Find where the given text appears and provide that cell's center as (X, Y) coordinate. 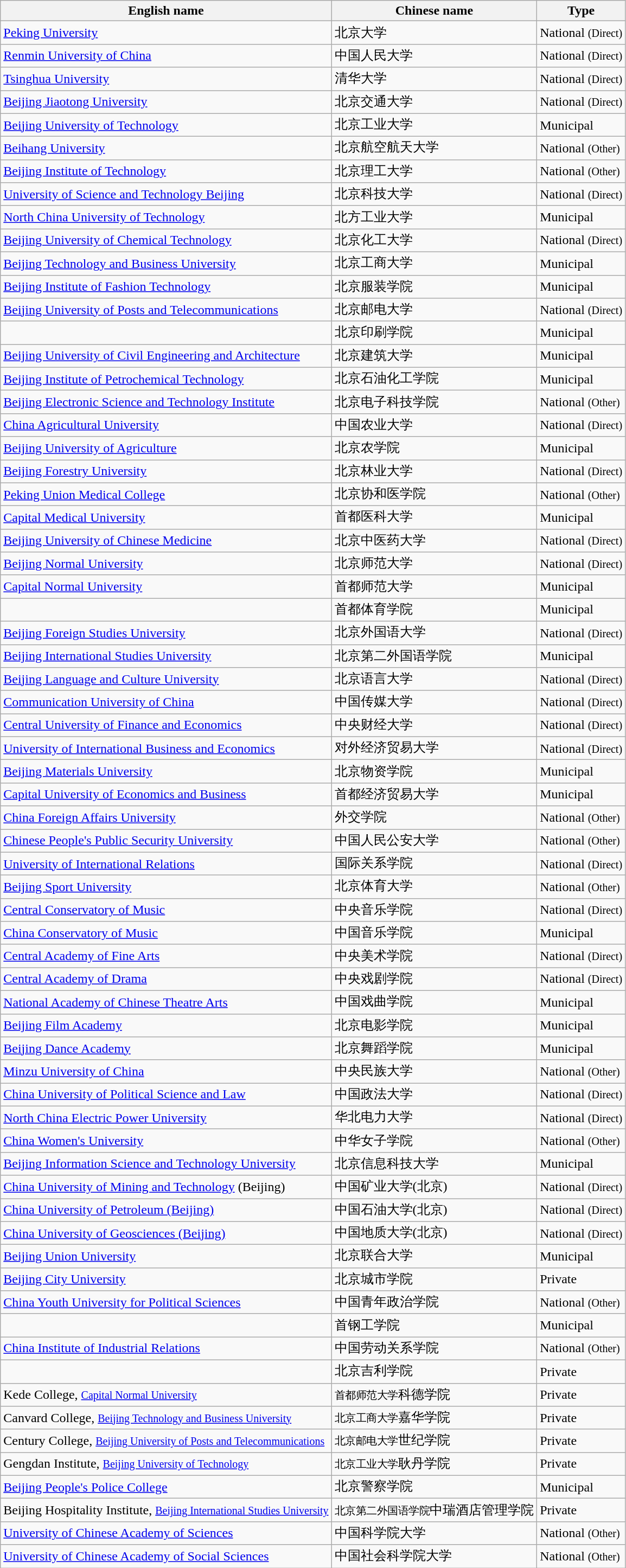
China Institute of Industrial Relations (166, 1348)
北方工业大学 (434, 217)
北京科技大学 (434, 194)
北京邮电大学世纪学院 (434, 1441)
北京工商大学嘉华学院 (434, 1418)
Communication University of China (166, 702)
University of Science and Technology Beijing (166, 194)
北京中医药大学 (434, 540)
Capital Normal University (166, 587)
Beijing Institute of Technology (166, 171)
Renmin University of China (166, 55)
中国戏曲学院 (434, 1002)
对外经济贸易大学 (434, 748)
北京城市学院 (434, 1279)
北京农学院 (434, 448)
Beijing Information Science and Technology University (166, 1164)
中国社会科学院大学 (434, 1557)
Beijing Dance Academy (166, 1049)
外交学院 (434, 818)
Beijing Electronic Science and Technology Institute (166, 402)
Beijing Film Academy (166, 1025)
北京吉利学院 (434, 1371)
Beijing Forestry University (166, 472)
National Academy of Chinese Theatre Arts (166, 1002)
Beijing Institute of Fashion Technology (166, 286)
Beijing Normal University (166, 564)
China Foreign Affairs University (166, 818)
中国音乐学院 (434, 933)
首钢工学院 (434, 1326)
首都师范大学科德学院 (434, 1395)
Beijing Sport University (166, 887)
北京协和医学院 (434, 495)
中国石油大学(北京) (434, 1211)
中国科学院大学 (434, 1533)
University of Chinese Academy of Social Sciences (166, 1557)
Central University of Finance and Economics (166, 726)
Beijing University of Technology (166, 125)
北京体育大学 (434, 887)
North China University of Technology (166, 217)
北京工业大学 (434, 125)
Beijing Technology and Business University (166, 264)
北京建筑大学 (434, 356)
Capital Medical University (166, 517)
Central Academy of Fine Arts (166, 956)
北京舞蹈学院 (434, 1049)
Beijing University of Civil Engineering and Architecture (166, 356)
北京电影学院 (434, 1025)
Type (582, 11)
Beijing Hospitality Institute, Beijing International Studies University (166, 1510)
北京外国语大学 (434, 632)
Beijing University of Agriculture (166, 448)
中国人民大学 (434, 55)
China University of Political Science and Law (166, 1095)
Beijing Materials University (166, 771)
Century College, Beijing University of Posts and Telecommunications (166, 1441)
China University of Petroleum (Beijing) (166, 1211)
China Conservatory of Music (166, 933)
Beijing People's Police College (166, 1487)
中央民族大学 (434, 1072)
北京第二外国语学院中瑞酒店管理学院 (434, 1510)
中央戏剧学院 (434, 980)
English name (166, 11)
华北电力大学 (434, 1117)
北京服装学院 (434, 286)
首都医科大学 (434, 517)
China Women's University (166, 1141)
University of International Business and Economics (166, 748)
北京化工大学 (434, 241)
Kede College, Capital Normal University (166, 1395)
国际关系学院 (434, 863)
中国地质大学(北京) (434, 1233)
中国传媒大学 (434, 702)
首都经济贸易大学 (434, 794)
北京邮电大学 (434, 310)
首都体育学院 (434, 610)
Beijing Institute of Petrochemical Technology (166, 379)
Capital University of Economics and Business (166, 794)
清华大学 (434, 79)
中央美术学院 (434, 956)
北京交通大学 (434, 102)
北京师范大学 (434, 564)
Beijing Language and Culture University (166, 679)
Beijing University of Chinese Medicine (166, 540)
Canvard College, Beijing Technology and Business University (166, 1418)
北京工业大学耿丹学院 (434, 1464)
北京石油化工学院 (434, 379)
北京语言大学 (434, 679)
北京林业大学 (434, 472)
北京工商大学 (434, 264)
中华女子学院 (434, 1141)
北京第二外国语学院 (434, 656)
中国人民公安大学 (434, 841)
Central Conservatory of Music (166, 910)
北京联合大学 (434, 1256)
中国政法大学 (434, 1095)
Minzu University of China (166, 1072)
China Youth University for Political Sciences (166, 1303)
Central Academy of Drama (166, 980)
首都师范大学 (434, 587)
Beijing Union University (166, 1256)
North China Electric Power University (166, 1117)
北京航空航天大学 (434, 149)
中国劳动关系学院 (434, 1348)
Chinese name (434, 11)
Beihang University (166, 149)
中国农业大学 (434, 425)
北京信息科技大学 (434, 1164)
北京印刷学院 (434, 333)
China University of Geosciences (Beijing) (166, 1233)
Chinese People's Public Security University (166, 841)
University of Chinese Academy of Sciences (166, 1533)
北京物资学院 (434, 771)
Gengdan Institute, Beijing University of Technology (166, 1464)
Beijing University of Chemical Technology (166, 241)
中国青年政治学院 (434, 1303)
Beijing City University (166, 1279)
China Agricultural University (166, 425)
北京大学 (434, 33)
北京电子科技学院 (434, 402)
China University of Mining and Technology (Beijing) (166, 1187)
北京警察学院 (434, 1487)
Peking University (166, 33)
Beijing Jiaotong University (166, 102)
中央音乐学院 (434, 910)
中央财经大学 (434, 726)
Peking Union Medical College (166, 495)
University of International Relations (166, 863)
Beijing University of Posts and Telecommunications (166, 310)
Beijing International Studies University (166, 656)
中国矿业大学(北京) (434, 1187)
Beijing Foreign Studies University (166, 632)
北京理工大学 (434, 171)
Tsinghua University (166, 79)
